Scan for the cell matching the given text and deliver its [x, y] coordinate at center. 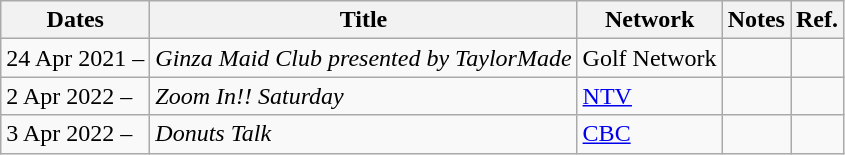
NTV [650, 96]
CBC [650, 134]
Ginza Maid Club presented by TaylorMade [364, 58]
3 Apr 2022 – [76, 134]
Title [364, 20]
Network [650, 20]
Golf Network [650, 58]
Zoom In!! Saturday [364, 96]
Ref. [816, 20]
Notes [756, 20]
Dates [76, 20]
Donuts Talk [364, 134]
24 Apr 2021 – [76, 58]
2 Apr 2022 – [76, 96]
